Search for the cell housing the specified text and yield its [X, Y] center coordinate. 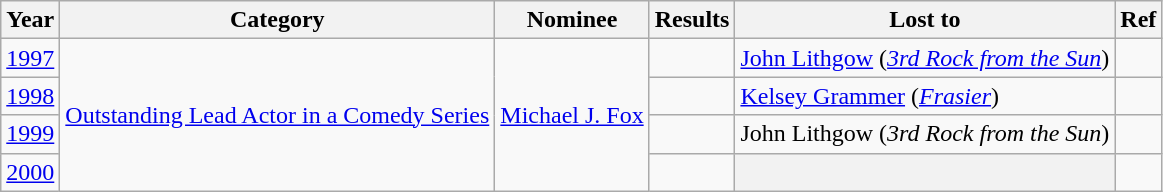
Lost to [925, 20]
Category [278, 20]
Michael J. Fox [572, 115]
2000 [30, 172]
Year [30, 20]
Nominee [572, 20]
1997 [30, 58]
Results [692, 20]
Outstanding Lead Actor in a Comedy Series [278, 115]
1999 [30, 134]
1998 [30, 96]
Ref [1138, 20]
Kelsey Grammer (Frasier) [925, 96]
